Detect which cell encompasses the target text, then output its (X, Y) center coordinate. 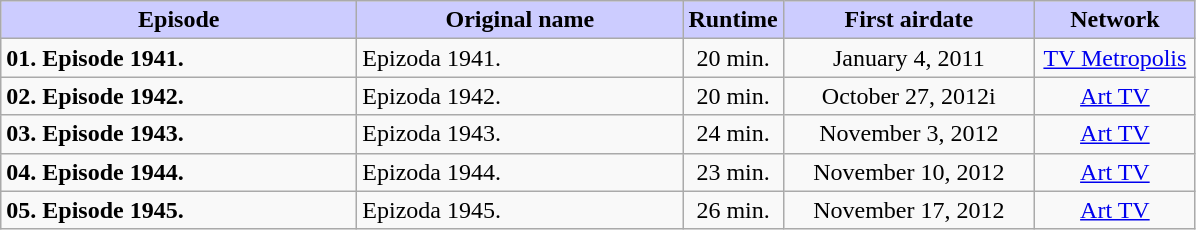
02. Episode 1942. (179, 96)
23 min. (733, 172)
January 4, 2011 (908, 58)
26 min. (733, 210)
Epizoda 1941. (520, 58)
TV Metropolis (1114, 58)
Epizoda 1942. (520, 96)
Network (1114, 20)
04. Episode 1944. (179, 172)
Episode (179, 20)
October 27, 2012i (908, 96)
November 3, 2012 (908, 134)
Epizoda 1943. (520, 134)
Epizoda 1944. (520, 172)
05. Episode 1945. (179, 210)
Original name (520, 20)
November 17, 2012 (908, 210)
24 min. (733, 134)
Epizoda 1945. (520, 210)
03. Episode 1943. (179, 134)
First airdate (908, 20)
01. Episode 1941. (179, 58)
Runtime (733, 20)
November 10, 2012 (908, 172)
